Pinpoint the cell where the given text exists, returning its [X, Y] midpoint coordinate. 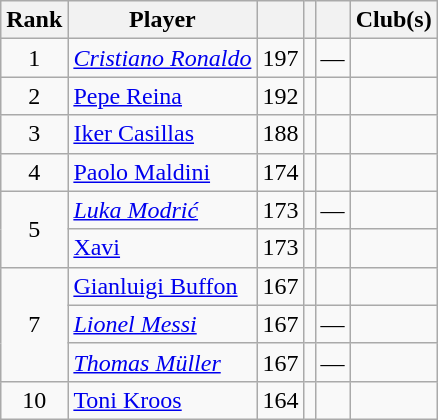
5 [34, 229]
Paolo Maldini [162, 172]
164 [280, 400]
Gianluigi Buffon [162, 286]
Xavi [162, 248]
Iker Casillas [162, 134]
Thomas Müller [162, 362]
4 [34, 172]
1 [34, 58]
3 [34, 134]
10 [34, 400]
Lionel Messi [162, 324]
Pepe Reina [162, 96]
174 [280, 172]
Club(s) [394, 20]
Rank [34, 20]
197 [280, 58]
Toni Kroos [162, 400]
Cristiano Ronaldo [162, 58]
192 [280, 96]
Luka Modrić [162, 210]
7 [34, 324]
188 [280, 134]
Player [162, 20]
2 [34, 96]
